From the cell containing the given text, extract its center point as [x, y] coordinate. 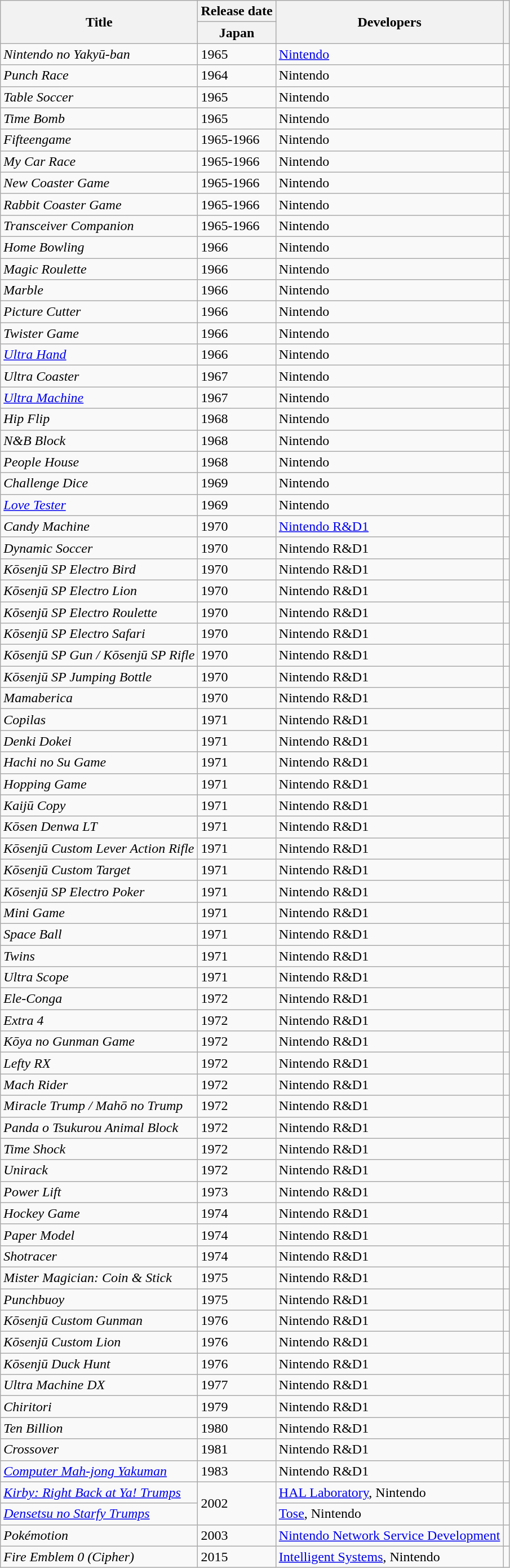
Ultra Machine [99, 398]
Home Bowling [99, 247]
Hip Flip [99, 419]
Picture Cutter [99, 312]
1977 [237, 1385]
2003 [237, 1535]
Japan [237, 33]
Candy Machine [99, 526]
2015 [237, 1557]
Chiritori [99, 1407]
Developers [389, 22]
Panda o Tsukurou Animal Block [99, 1127]
Space Ball [99, 934]
Kaijū Copy [99, 805]
Intelligent Systems, Nintendo [389, 1557]
Release date [237, 11]
Dynamic Soccer [99, 548]
Time Shock [99, 1149]
Kōsenjū SP Electro Safari [99, 634]
People House [99, 462]
Punch Race [99, 76]
Hachi no Su Game [99, 763]
Ultra Machine DX [99, 1385]
Miracle Trump / Mahō no Trump [99, 1106]
Shotracer [99, 1256]
Kōsenjū SP Gun / Kōsenjū SP Rifle [99, 655]
Twister Game [99, 333]
Denki Dokei [99, 741]
Power Lift [99, 1192]
1983 [237, 1471]
Kōsenjū Custom Lion [99, 1342]
Kōsenjū Custom Target [99, 870]
Kōsenjū SP Electro Bird [99, 569]
Marble [99, 290]
Love Tester [99, 505]
Transceiver Companion [99, 226]
Nintendo Network Service Development [389, 1535]
Ultra Coaster [99, 376]
1980 [237, 1428]
Mach Rider [99, 1085]
1973 [237, 1192]
Kōsenjū SP Electro Lion [99, 591]
Fire Emblem 0 (Cipher) [99, 1557]
1964 [237, 76]
Mini Game [99, 913]
N&B Block [99, 441]
Extra 4 [99, 1020]
Magic Roulette [99, 269]
Kirby: Right Back at Ya! Trumps [99, 1492]
Nintendo no Yakyū-ban [99, 54]
Ele-Conga [99, 999]
Time Bomb [99, 118]
Kōsenjū SP Electro Poker [99, 891]
New Coaster Game [99, 183]
Kōsenjū SP Jumping Bottle [99, 677]
Punchbuoy [99, 1299]
Pokémotion [99, 1535]
Computer Mah-jong Yakuman [99, 1471]
Kōsenjū SP Electro Roulette [99, 612]
Crossover [99, 1450]
Title [99, 22]
Challenge Dice [99, 483]
Unirack [99, 1170]
Kōsenjū Custom Lever Action Rifle [99, 848]
1981 [237, 1450]
Table Soccer [99, 97]
Hopping Game [99, 784]
Ultra Hand [99, 355]
Hockey Game [99, 1213]
Mamaberica [99, 698]
1979 [237, 1407]
Tose, Nintendo [389, 1514]
Ten Billion [99, 1428]
Mister Magician: Coin & Stick [99, 1278]
Paper Model [99, 1235]
Kōsenjū Duck Hunt [99, 1364]
Fifteengame [99, 140]
Rabbit Coaster Game [99, 204]
2002 [237, 1503]
My Car Race [99, 161]
Copilas [99, 720]
Kōya no Gunman Game [99, 1042]
HAL Laboratory, Nintendo [389, 1492]
Kōsenjū Custom Gunman [99, 1321]
Lefty RX [99, 1063]
Densetsu no Starfy Trumps [99, 1514]
Ultra Scope [99, 977]
Kōsen Denwa LT [99, 827]
Twins [99, 956]
